Find where the given text appears and provide that cell's center as [X, Y] coordinate. 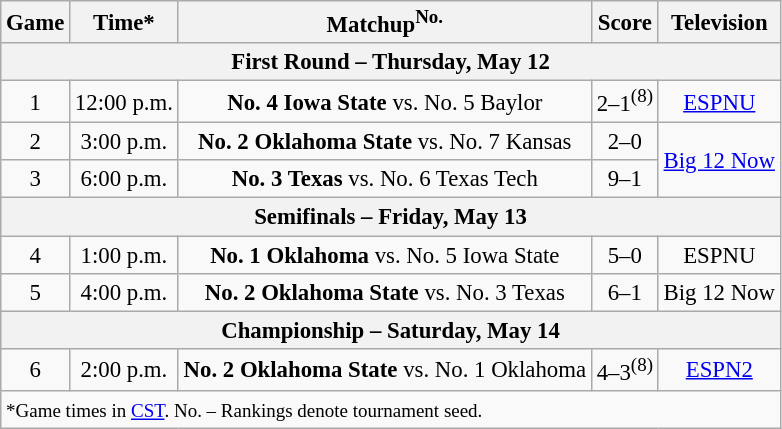
Championship – Saturday, May 14 [391, 330]
6–1 [624, 292]
5–0 [624, 255]
First Round – Thursday, May 12 [391, 62]
No. 2 Oklahoma State vs. No. 1 Oklahoma [384, 369]
3 [36, 179]
4–3(8) [624, 369]
Score [624, 22]
4:00 p.m. [124, 292]
Time* [124, 22]
2–0 [624, 142]
No. 1 Oklahoma vs. No. 5 Iowa State [384, 255]
*Game times in CST. No. – Rankings denote tournament seed. [391, 410]
12:00 p.m. [124, 102]
1:00 p.m. [124, 255]
No. 2 Oklahoma State vs. No. 7 Kansas [384, 142]
5 [36, 292]
6:00 p.m. [124, 179]
Television [719, 22]
9–1 [624, 179]
3:00 p.m. [124, 142]
2:00 p.m. [124, 369]
2–1(8) [624, 102]
MatchupNo. [384, 22]
2 [36, 142]
No. 2 Oklahoma State vs. No. 3 Texas [384, 292]
Semifinals – Friday, May 13 [391, 217]
1 [36, 102]
No. 3 Texas vs. No. 6 Texas Tech [384, 179]
4 [36, 255]
No. 4 Iowa State vs. No. 5 Baylor [384, 102]
Game [36, 22]
6 [36, 369]
ESPN2 [719, 369]
